From the cell containing the given text, extract its center point as (x, y) coordinate. 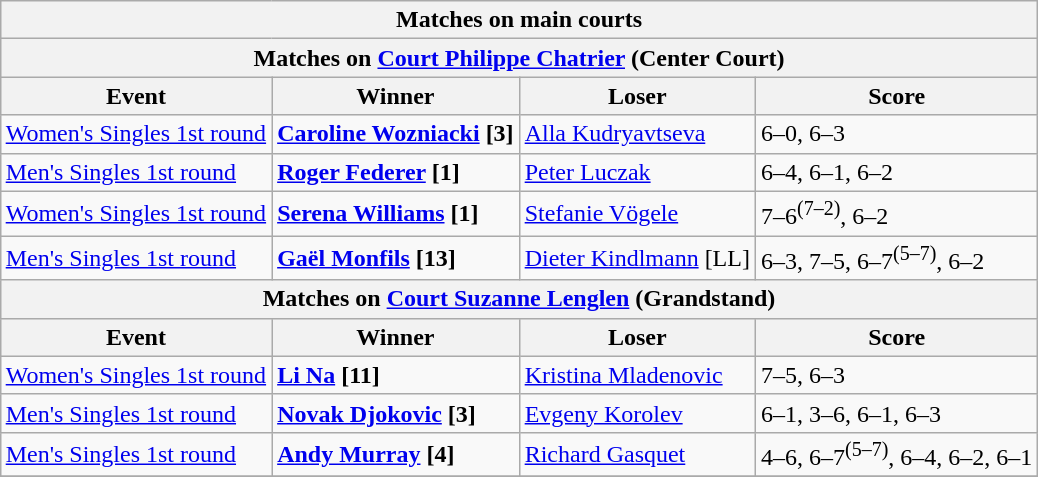
Dieter Kindlmann [LL] (637, 258)
Richard Gasquet (637, 454)
Caroline Wozniacki [3] (396, 134)
Evgeny Korolev (637, 413)
6–4, 6–1, 6–2 (896, 172)
Gaël Monfils [13] (396, 258)
7–6(7–2), 6–2 (896, 214)
4–6, 6–7(5–7), 6–4, 6–2, 6–1 (896, 454)
Serena Williams [1] (396, 214)
Matches on Court Philippe Chatrier (Center Court) (519, 58)
Matches on Court Suzanne Lenglen (Grandstand) (519, 299)
Peter Luczak (637, 172)
Kristina Mladenovic (637, 375)
Li Na [11] (396, 375)
Andy Murray [4] (396, 454)
7–5, 6–3 (896, 375)
6–0, 6–3 (896, 134)
Novak Djokovic [3] (396, 413)
Stefanie Vögele (637, 214)
6–3, 7–5, 6–7(5–7), 6–2 (896, 258)
6–1, 3–6, 6–1, 6–3 (896, 413)
Roger Federer [1] (396, 172)
Alla Kudryavtseva (637, 134)
Matches on main courts (519, 20)
